Detect which cell encompasses the target text, then output its (X, Y) center coordinate. 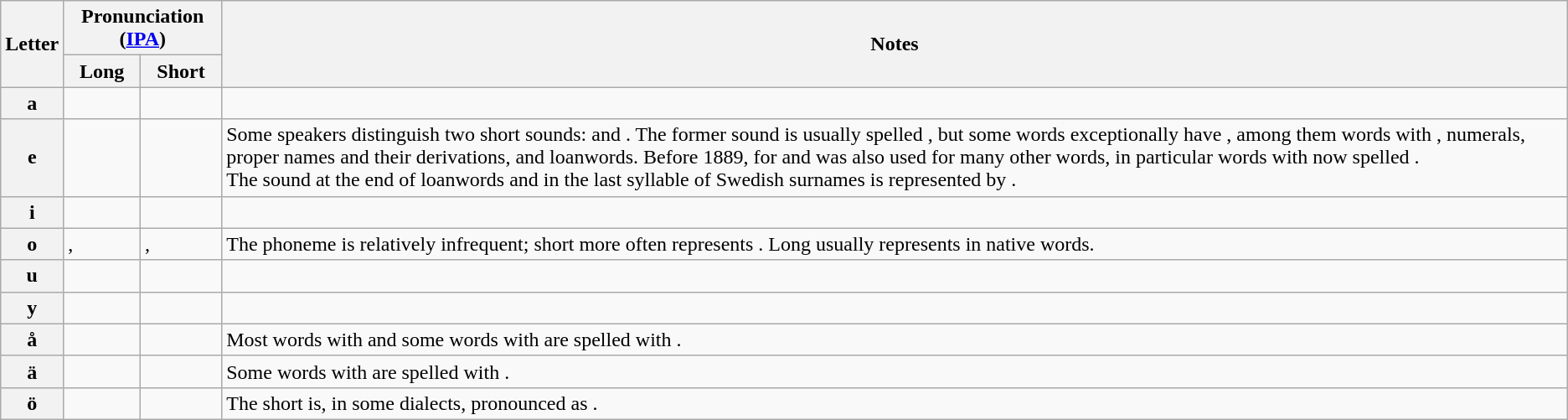
Letter (32, 44)
u (32, 276)
Most words with and some words with are spelled with . (895, 340)
Some words with are spelled with . (895, 371)
Pronunciation (IPA) (142, 29)
The phoneme is relatively infrequent; short more often represents . Long usually represents in native words. (895, 244)
a (32, 103)
Notes (895, 44)
å (32, 340)
e (32, 158)
The short is, in some dialects, pronounced as . (895, 403)
Long (102, 71)
Short (181, 71)
y (32, 308)
i (32, 212)
o (32, 244)
ö (32, 403)
ä (32, 371)
